Detect which cell encompasses the target text, then output its [x, y] center coordinate. 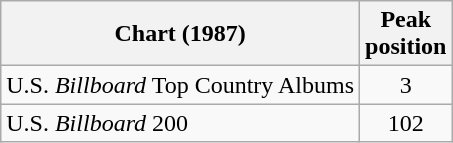
Peakposition [406, 34]
Chart (1987) [180, 34]
U.S. Billboard 200 [180, 123]
U.S. Billboard Top Country Albums [180, 85]
3 [406, 85]
102 [406, 123]
